Return the (x, y) coordinate for the center point of the cell that contains the specified text.  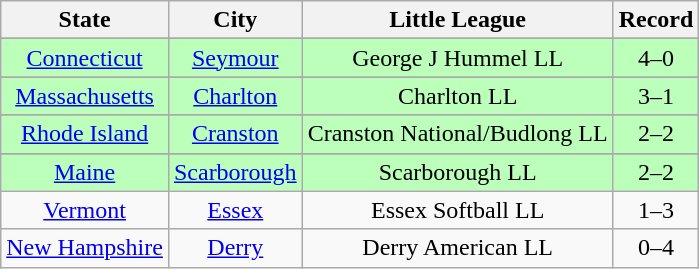
Vermont (85, 210)
Charlton (235, 96)
George J Hummel LL (458, 58)
Connecticut (85, 58)
3–1 (656, 96)
4–0 (656, 58)
Derry American LL (458, 248)
Charlton LL (458, 96)
Essex (235, 210)
Record (656, 20)
City (235, 20)
Little League (458, 20)
Scarborough (235, 172)
Cranston National/Budlong LL (458, 134)
Scarborough LL (458, 172)
State (85, 20)
1–3 (656, 210)
Seymour (235, 58)
0–4 (656, 248)
Maine (85, 172)
Massachusetts (85, 96)
Cranston (235, 134)
Derry (235, 248)
Rhode Island (85, 134)
New Hampshire (85, 248)
Essex Softball LL (458, 210)
